Output the [X, Y] coordinate of the center of the cell containing the given text.  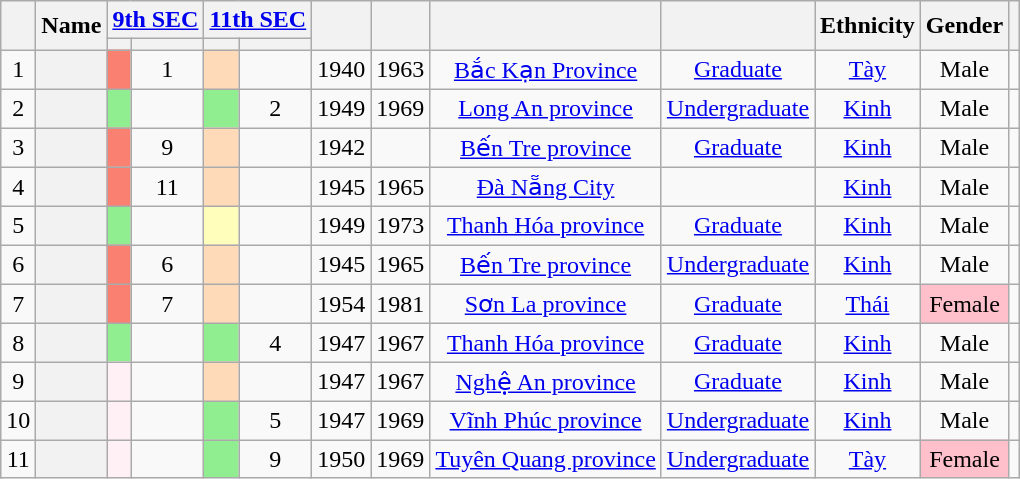
3 [18, 148]
1963 [400, 70]
1954 [342, 304]
1973 [400, 226]
8 [18, 343]
Ethnicity [868, 26]
11th SEC [258, 20]
Bắc Kạn Province [546, 70]
Vĩnh Phúc province [546, 420]
Đà Nẵng City [546, 187]
10 [18, 420]
Nghệ An province [546, 382]
Name [72, 26]
1940 [342, 70]
Gender [964, 26]
Long An province [546, 108]
1942 [342, 148]
Tuyên Quang province [546, 459]
1981 [400, 304]
1950 [342, 459]
Thái [868, 304]
Sơn La province [546, 304]
9th SEC [156, 20]
